Provide the [X, Y] coordinate of the cell's center where the given text is located.  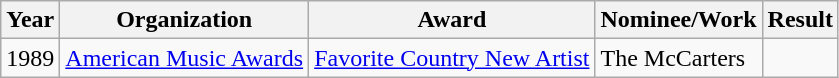
Favorite Country New Artist [452, 58]
Result [800, 20]
Award [452, 20]
American Music Awards [184, 58]
Organization [184, 20]
Nominee/Work [678, 20]
1989 [30, 58]
Year [30, 20]
The McCarters [678, 58]
